Capture the cell that displays the provided text and extract its [X, Y] central coordinate. 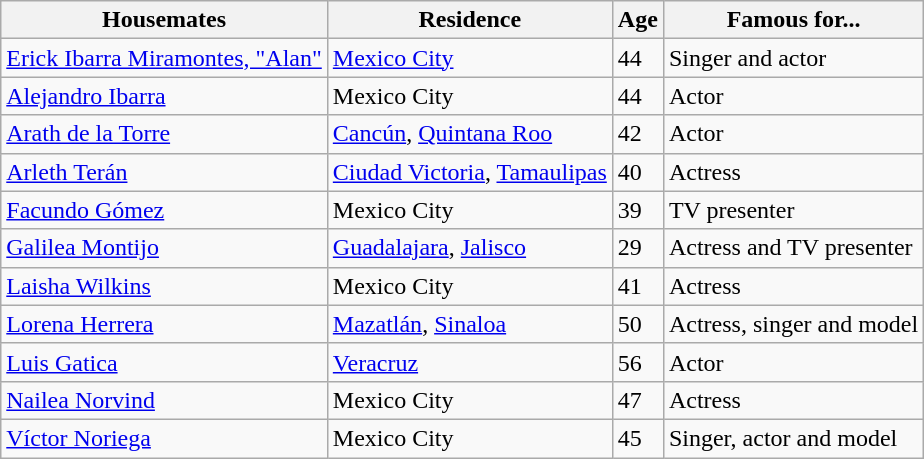
39 [638, 210]
Luis Gatica [164, 362]
Laisha Wilkins [164, 286]
Veracruz [470, 362]
Singer, actor and model [793, 438]
Singer and actor [793, 58]
42 [638, 134]
Cancún, Quintana Roo [470, 134]
47 [638, 400]
Ciudad Victoria, Tamaulipas [470, 172]
Facundo Gómez [164, 210]
Nailea Norvind [164, 400]
Víctor Noriega [164, 438]
45 [638, 438]
Residence [470, 20]
Famous for... [793, 20]
40 [638, 172]
Lorena Herrera [164, 324]
56 [638, 362]
41 [638, 286]
Actress, singer and model [793, 324]
Arath de la Torre [164, 134]
Actress and TV presenter [793, 248]
TV presenter [793, 210]
Erick Ibarra Miramontes, "Alan" [164, 58]
Guadalajara, Jalisco [470, 248]
29 [638, 248]
50 [638, 324]
Alejandro Ibarra [164, 96]
Galilea Montijo [164, 248]
Arleth Terán [164, 172]
Housemates [164, 20]
Mazatlán, Sinaloa [470, 324]
Age [638, 20]
